From the cell containing the given text, extract its center point as [x, y] coordinate. 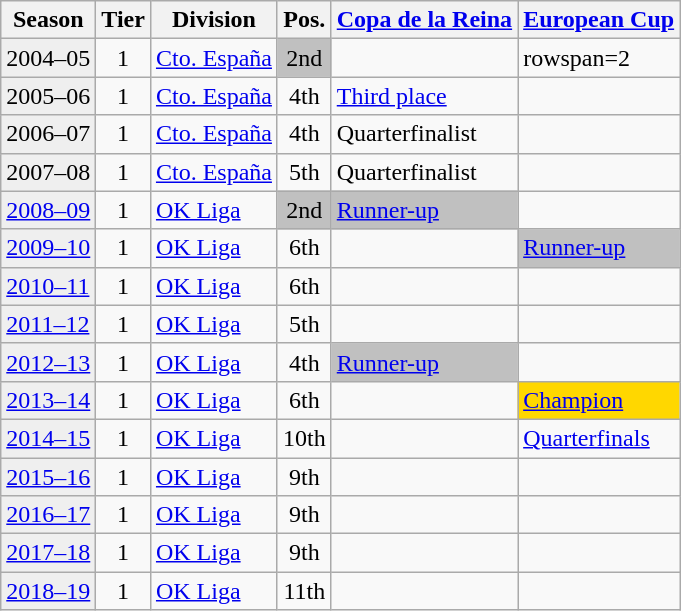
10th [304, 438]
11th [304, 591]
2009–10 [48, 248]
2012–13 [48, 362]
2014–15 [48, 438]
2010–11 [48, 286]
2017–18 [48, 553]
Division [214, 20]
Season [48, 20]
Copa de la Reina [424, 20]
European Cup [599, 20]
2006–07 [48, 134]
Quarterfinals [599, 438]
2013–14 [48, 400]
2004–05 [48, 58]
2018–19 [48, 591]
2005–06 [48, 96]
2011–12 [48, 324]
Pos. [304, 20]
Tier [124, 20]
rowspan=2 [599, 58]
2015–16 [48, 477]
2007–08 [48, 172]
2016–17 [48, 515]
Third place [424, 96]
Champion [599, 400]
2008–09 [48, 210]
